Provide the [X, Y] coordinate of the cell's center where the given text is located.  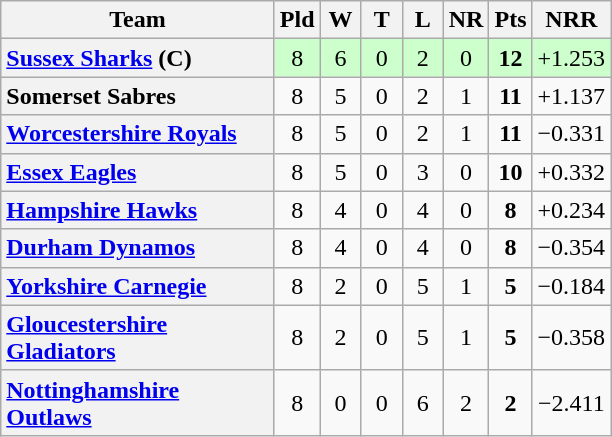
+0.332 [572, 172]
Pts [510, 20]
10 [510, 172]
−0.184 [572, 286]
Sussex Sharks (C) [138, 58]
−0.331 [572, 134]
NR [466, 20]
Team [138, 20]
−2.411 [572, 402]
Durham Dynamos [138, 248]
L [422, 20]
−0.358 [572, 338]
NRR [572, 20]
Worcestershire Royals [138, 134]
Hampshire Hawks [138, 210]
Pld [297, 20]
Gloucestershire Gladiators [138, 338]
Yorkshire Carnegie [138, 286]
T [382, 20]
Nottinghamshire Outlaws [138, 402]
12 [510, 58]
Essex Eagles [138, 172]
W [340, 20]
+1.253 [572, 58]
+1.137 [572, 96]
+0.234 [572, 210]
3 [422, 172]
Somerset Sabres [138, 96]
−0.354 [572, 248]
